Determine the [X, Y] coordinate at the center of the cell enclosing the given text.  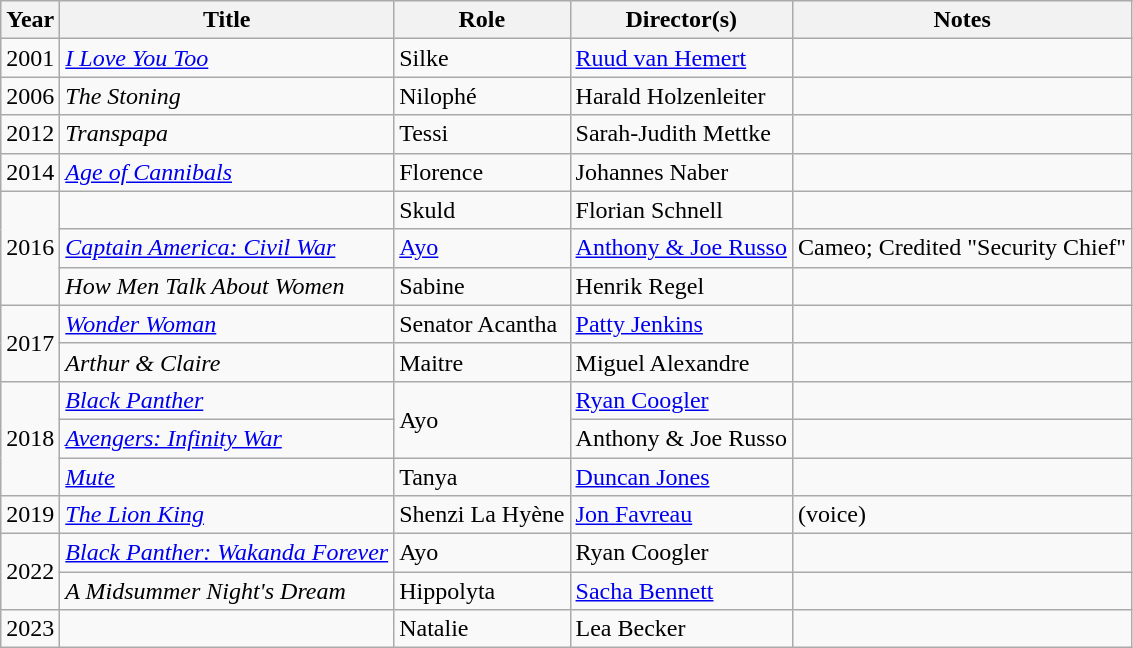
Avengers: Infinity War [227, 438]
2016 [30, 248]
Florence [482, 172]
How Men Talk About Women [227, 286]
Henrik Regel [681, 286]
Mute [227, 477]
Cameo; Credited "Security Chief" [962, 248]
Year [30, 20]
Johannes Naber [681, 172]
A Midsummer Night's Dream [227, 591]
Silke [482, 58]
(voice) [962, 515]
2019 [30, 515]
Senator Acantha [482, 324]
2017 [30, 343]
Miguel Alexandre [681, 362]
2023 [30, 629]
The Stoning [227, 96]
Shenzi La Hyène [482, 515]
Arthur & Claire [227, 362]
I Love You Too [227, 58]
2012 [30, 134]
Lea Becker [681, 629]
Role [482, 20]
Transpapa [227, 134]
Age of Cannibals [227, 172]
2022 [30, 572]
Skuld [482, 210]
Sabine [482, 286]
Hippolyta [482, 591]
Natalie [482, 629]
2018 [30, 438]
Wonder Woman [227, 324]
The Lion King [227, 515]
Black Panther [227, 400]
Tanya [482, 477]
2001 [30, 58]
Duncan Jones [681, 477]
Director(s) [681, 20]
Sacha Bennett [681, 591]
Nilophé [482, 96]
Tessi [482, 134]
Sarah-Judith Mettke [681, 134]
Florian Schnell [681, 210]
2014 [30, 172]
Maitre [482, 362]
Title [227, 20]
2006 [30, 96]
Ruud van Hemert [681, 58]
Black Panther: Wakanda Forever [227, 553]
Harald Holzenleiter [681, 96]
Notes [962, 20]
Captain America: Civil War [227, 248]
Jon Favreau [681, 515]
Patty Jenkins [681, 324]
